Identify which cell holds the provided text, then report its [X, Y] central coordinate. 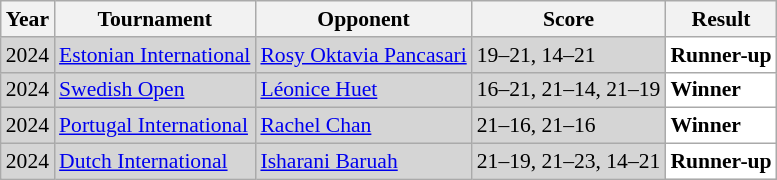
Score [569, 19]
Dutch International [154, 162]
Rachel Chan [363, 126]
19–21, 14–21 [569, 55]
Rosy Oktavia Pancasari [363, 55]
Isharani Baruah [363, 162]
Léonice Huet [363, 90]
16–21, 21–14, 21–19 [569, 90]
Estonian International [154, 55]
Result [720, 19]
Portugal International [154, 126]
21–19, 21–23, 14–21 [569, 162]
Year [28, 19]
Tournament [154, 19]
21–16, 21–16 [569, 126]
Swedish Open [154, 90]
Opponent [363, 19]
